Extract the (x, y) coordinate from the center of the cell holding the provided text.  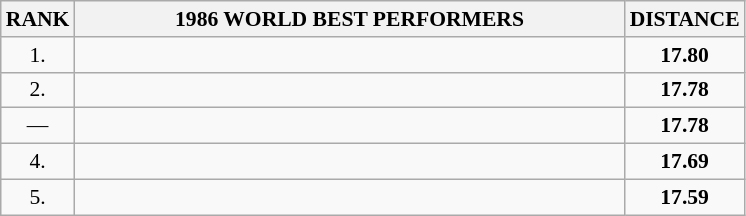
RANK (38, 19)
4. (38, 162)
17.69 (685, 162)
17.59 (685, 197)
— (38, 126)
17.80 (685, 55)
1986 WORLD BEST PERFORMERS (349, 19)
1. (38, 55)
2. (38, 90)
DISTANCE (685, 19)
5. (38, 197)
